Scan for the cell matching the given text and deliver its [x, y] coordinate at center. 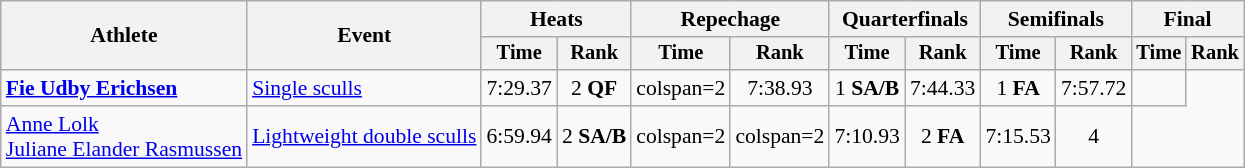
4 [1094, 136]
7:15.53 [1018, 136]
6:59.94 [518, 136]
Quarterfinals [904, 19]
2 QF [594, 88]
Athlete [124, 36]
1 FA [1018, 88]
7:38.93 [780, 88]
Fie Udby Erichsen [124, 88]
Final [1187, 19]
Event [364, 36]
7:10.93 [866, 136]
Semifinals [1056, 19]
7:29.37 [518, 88]
Lightweight double sculls [364, 136]
1 SA/B [866, 88]
Anne LolkJuliane Elander Rasmussen [124, 136]
Single sculls [364, 88]
2 SA/B [594, 136]
7:57.72 [1094, 88]
Repechage [730, 19]
2 FA [942, 136]
Heats [556, 19]
7:44.33 [942, 88]
